Identify which cell holds the provided text, then report its (X, Y) central coordinate. 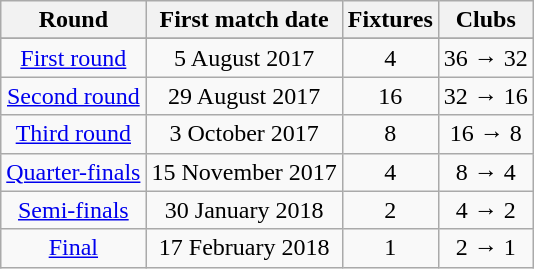
First match date (244, 20)
Clubs (486, 20)
17 February 2018 (244, 248)
4 → 2 (486, 210)
16 (390, 96)
5 August 2017 (244, 58)
8 (390, 134)
15 November 2017 (244, 172)
32 → 16 (486, 96)
30 January 2018 (244, 210)
First round (74, 58)
36 → 32 (486, 58)
2 (390, 210)
Second round (74, 96)
16 → 8 (486, 134)
29 August 2017 (244, 96)
Fixtures (390, 20)
Semi-finals (74, 210)
8 → 4 (486, 172)
Third round (74, 134)
2 → 1 (486, 248)
Round (74, 20)
1 (390, 248)
3 October 2017 (244, 134)
Final (74, 248)
Quarter-finals (74, 172)
